From the cell containing the given text, extract its center point as [X, Y] coordinate. 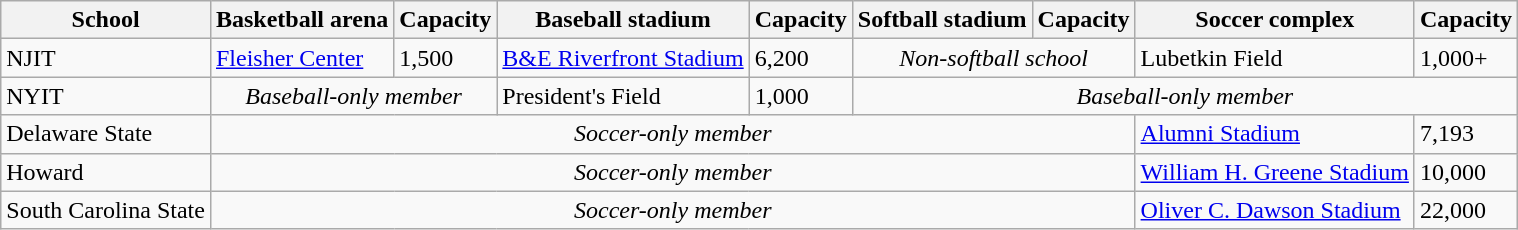
B&E Riverfront Stadium [623, 58]
President's Field [623, 96]
Lubetkin Field [1274, 58]
Delaware State [106, 134]
South Carolina State [106, 210]
NYIT [106, 96]
Non-softball school [994, 58]
Soccer complex [1274, 20]
NJIT [106, 58]
10,000 [1466, 172]
Fleisher Center [302, 58]
22,000 [1466, 210]
Softball stadium [942, 20]
Alumni Stadium [1274, 134]
1,000+ [1466, 58]
Basketball arena [302, 20]
7,193 [1466, 134]
School [106, 20]
6,200 [800, 58]
Howard [106, 172]
William H. Greene Stadium [1274, 172]
1,000 [800, 96]
Baseball stadium [623, 20]
Oliver C. Dawson Stadium [1274, 210]
1,500 [446, 58]
